Search for the cell housing the specified text and yield its [X, Y] center coordinate. 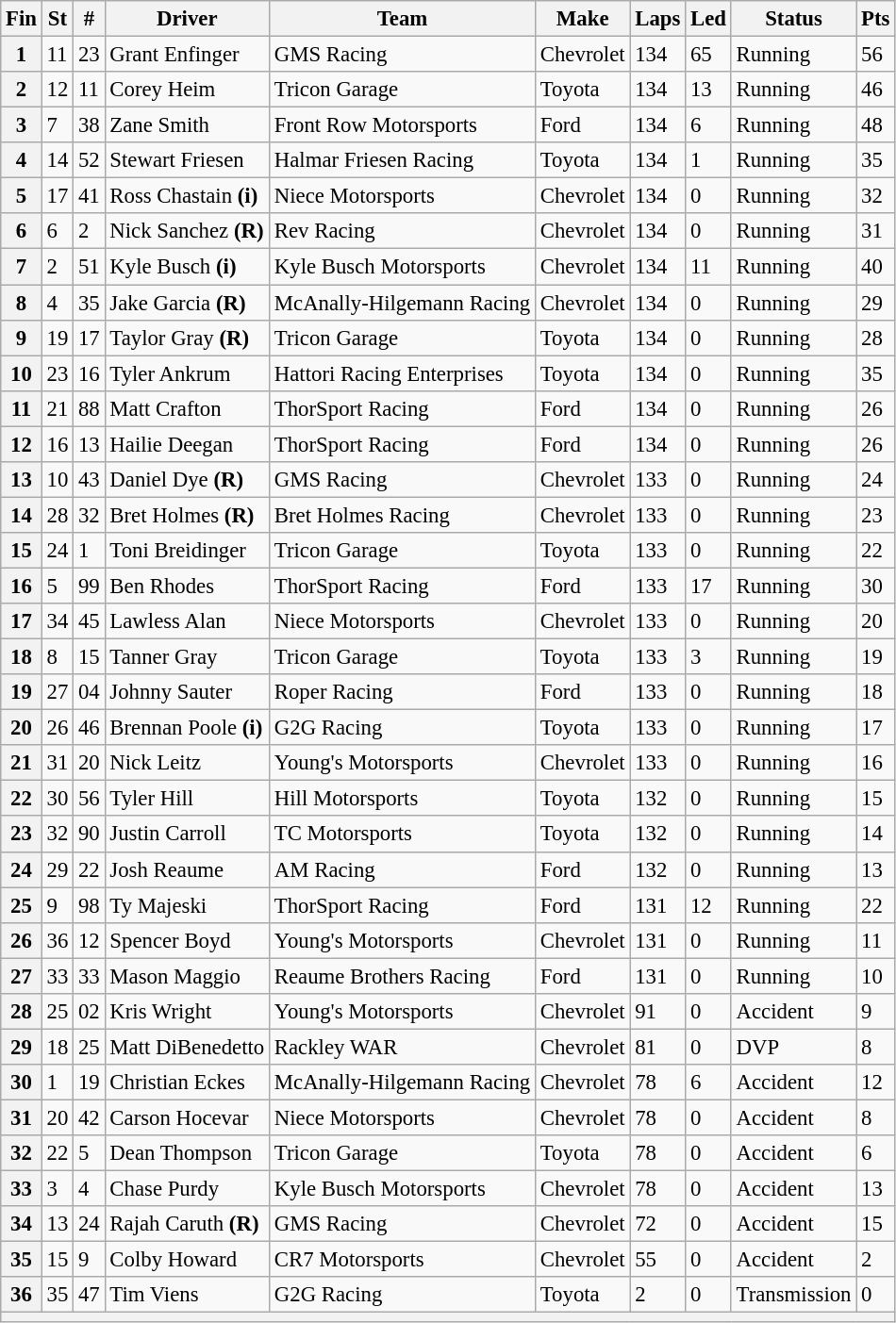
CR7 Motorsports [402, 1260]
Tim Viens [187, 1295]
Make [582, 19]
Daniel Dye (R) [187, 480]
Pts [875, 19]
Rev Racing [402, 231]
Brennan Poole (i) [187, 728]
Lawless Alan [187, 621]
Halmar Friesen Racing [402, 160]
Colby Howard [187, 1260]
Tyler Ankrum [187, 373]
Ross Chastain (i) [187, 196]
47 [89, 1295]
Kris Wright [187, 1012]
Toni Breidinger [187, 551]
Transmission [794, 1295]
Justin Carroll [187, 835]
Tanner Gray [187, 657]
Kyle Busch (i) [187, 267]
43 [89, 480]
41 [89, 196]
Fin [22, 19]
Roper Racing [402, 692]
Reaume Brothers Racing [402, 976]
Ben Rhodes [187, 586]
Johnny Sauter [187, 692]
Matt Crafton [187, 408]
Led [709, 19]
Bret Holmes (R) [187, 515]
Bret Holmes Racing [402, 515]
65 [709, 55]
Taylor Gray (R) [187, 338]
81 [658, 1047]
Status [794, 19]
Chase Purdy [187, 1189]
Zane Smith [187, 125]
40 [875, 267]
Carson Hocevar [187, 1117]
42 [89, 1117]
Nick Sanchez (R) [187, 231]
04 [89, 692]
51 [89, 267]
98 [89, 905]
Nick Leitz [187, 763]
Spencer Boyd [187, 940]
Hattori Racing Enterprises [402, 373]
Hailie Deegan [187, 444]
Driver [187, 19]
52 [89, 160]
Tyler Hill [187, 799]
Jake Garcia (R) [187, 303]
02 [89, 1012]
Josh Reaume [187, 869]
Laps [658, 19]
TC Motorsports [402, 835]
38 [89, 125]
72 [658, 1224]
Corey Heim [187, 90]
Front Row Motorsports [402, 125]
Ty Majeski [187, 905]
DVP [794, 1047]
AM Racing [402, 869]
Rackley WAR [402, 1047]
99 [89, 586]
# [89, 19]
Grant Enfinger [187, 55]
90 [89, 835]
88 [89, 408]
Matt DiBenedetto [187, 1047]
Stewart Friesen [187, 160]
St [57, 19]
91 [658, 1012]
Hill Motorsports [402, 799]
Team [402, 19]
55 [658, 1260]
Mason Maggio [187, 976]
Rajah Caruth (R) [187, 1224]
Dean Thompson [187, 1153]
45 [89, 621]
Christian Eckes [187, 1083]
48 [875, 125]
